Identify which cell holds the provided text, then report its (x, y) central coordinate. 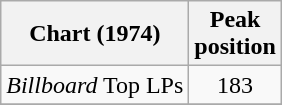
183 (235, 85)
Billboard Top LPs (95, 85)
Chart (1974) (95, 34)
Peakposition (235, 34)
